Search for the cell housing the specified text and yield its (x, y) center coordinate. 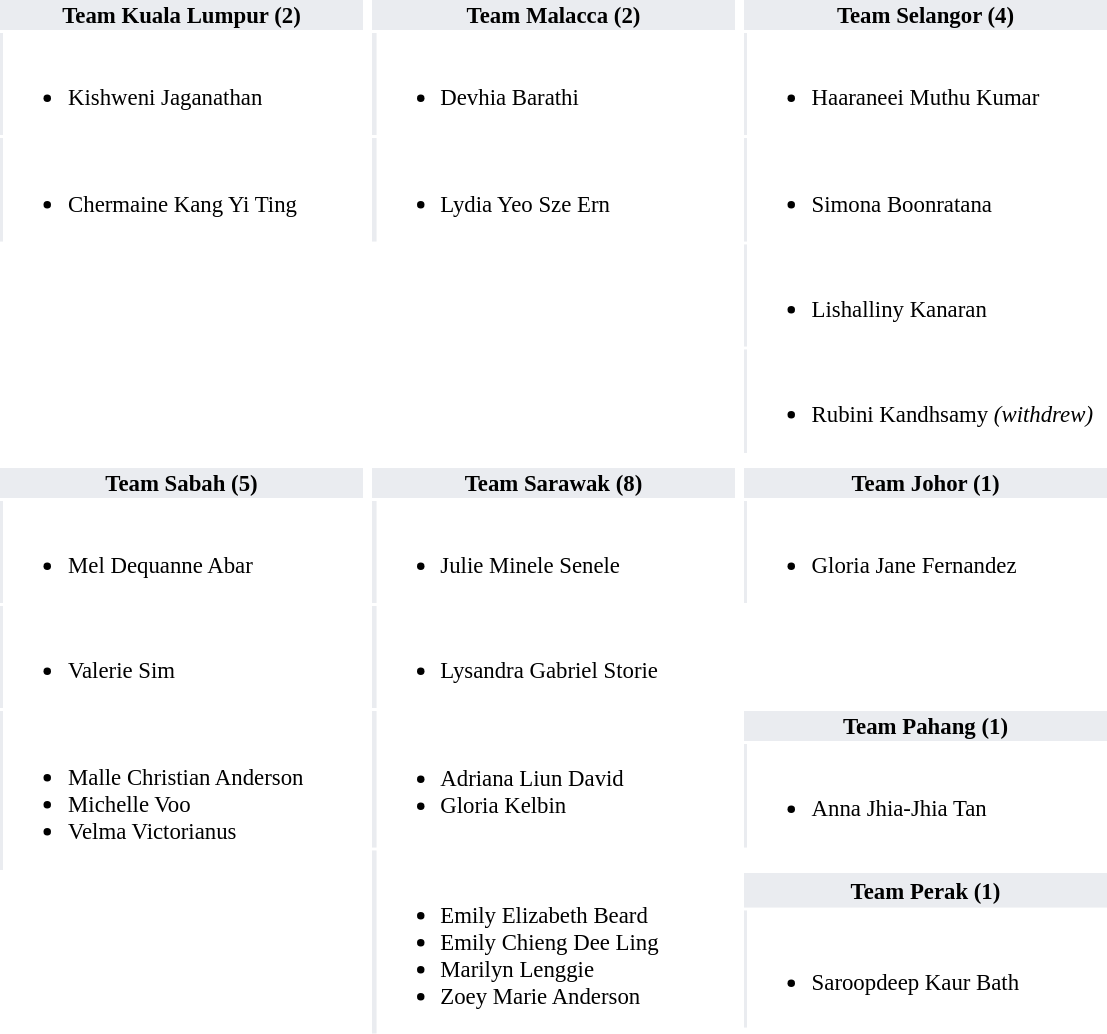
Lydia Yeo Sze Ern (557, 190)
Lysandra Gabriel Storie (557, 658)
Simona Boonratana (928, 190)
Team Kuala Lumpur (2) (182, 15)
Kishweni Jaganathan (185, 84)
Team Sarawak (8) (554, 482)
Malle Christian AndersonMichelle VooVelma Victorianus (185, 790)
Team Perak (1) (926, 890)
Rubini Kandhsamy (withdrew) (928, 402)
Adriana Liun DavidGloria Kelbin (557, 779)
Team Malacca (2) (554, 15)
Lishalliny Kanaran (928, 296)
Team Pahang (1) (926, 726)
Valerie Sim (185, 658)
Chermaine Kang Yi Ting (185, 190)
Devhia Barathi (557, 84)
Team Sabah (5) (182, 482)
Mel Dequanne Abar (185, 552)
Anna Jhia-Jhia Tan (928, 796)
Saroopdeep Kaur Bath (928, 968)
Emily Elizabeth BeardEmily Chieng Dee LingMarilyn LenggieZoey Marie Anderson (557, 942)
Gloria Jane Fernandez (928, 552)
Haaraneei Muthu Kumar (928, 84)
Team Selangor (4) (926, 15)
Julie Minele Senele (557, 552)
Team Johor (1) (926, 482)
